Search for the cell housing the specified text and yield its [x, y] center coordinate. 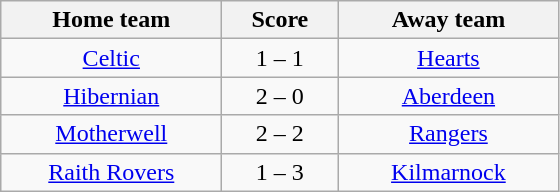
Motherwell [112, 134]
Aberdeen [448, 96]
Hibernian [112, 96]
Hearts [448, 58]
1 – 3 [280, 172]
Home team [112, 20]
Rangers [448, 134]
Celtic [112, 58]
Kilmarnock [448, 172]
Raith Rovers [112, 172]
2 – 0 [280, 96]
2 – 2 [280, 134]
Score [280, 20]
1 – 1 [280, 58]
Away team [448, 20]
